For the text-containing cell, return its midpoint in (X, Y) coordinate format. 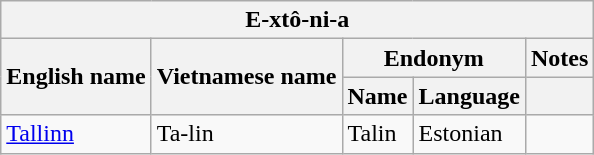
Ta-lin (246, 134)
Talin (378, 134)
Language (469, 96)
Estonian (469, 134)
Name (378, 96)
Notes (559, 58)
Endonym (434, 58)
Vietnamese name (246, 77)
E-xtô-ni-a (298, 20)
English name (76, 77)
Tallinn (76, 134)
